Identify which cell holds the provided text, then report its [X, Y] central coordinate. 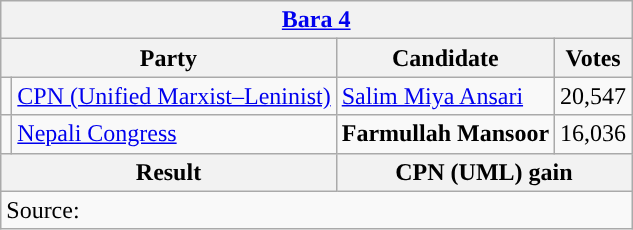
CPN (Unified Marxist–Leninist) [174, 96]
Candidate [445, 58]
Farmullah Mansoor [445, 134]
16,036 [594, 134]
CPN (UML) gain [484, 172]
Party [168, 58]
20,547 [594, 96]
Salim Miya Ansari [445, 96]
Result [168, 172]
Source: [316, 210]
Nepali Congress [174, 134]
Votes [594, 58]
Bara 4 [316, 20]
